Identify which cell holds the provided text, then report its (x, y) central coordinate. 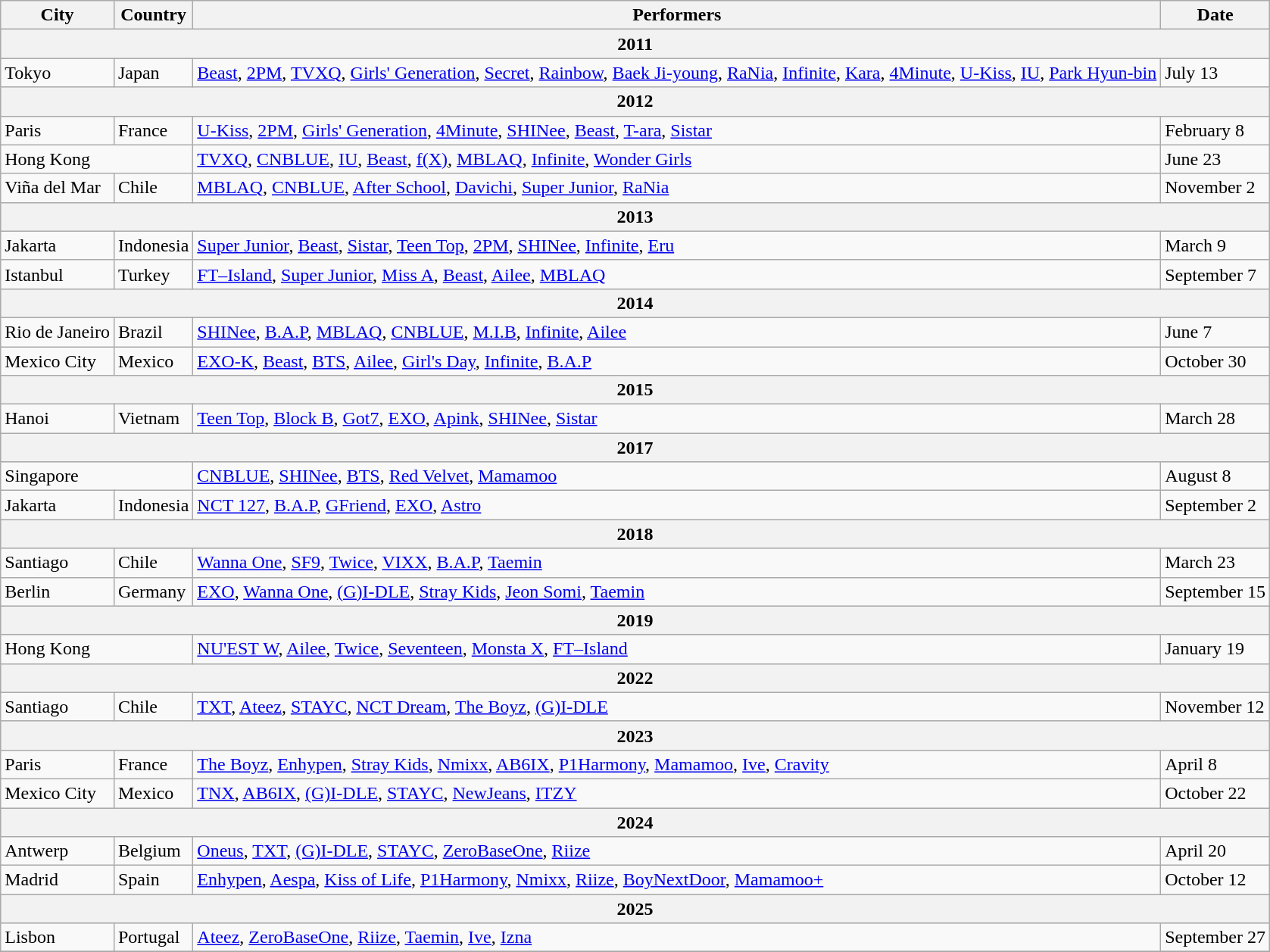
October 22 (1215, 793)
Date (1215, 15)
September 7 (1215, 274)
SHINee, B.A.P, MBLAQ, CNBLUE, M.I.B, Infinite, Ailee (677, 332)
April 20 (1215, 851)
2015 (635, 390)
June 23 (1215, 159)
2018 (635, 534)
September 27 (1215, 938)
Rio de Janeiro (58, 332)
FT–Island, Super Junior, Miss A, Beast, Ailee, MBLAQ (677, 274)
Oneus, TXT, (G)I-DLE, STAYC, ZeroBaseOne, Riize (677, 851)
TXT, Ateez, STAYC, NCT Dream, The Boyz, (G)I-DLE (677, 707)
February 8 (1215, 130)
NU'EST W, Ailee, Twice, Seventeen, Monsta X, FT–Island (677, 649)
April 8 (1215, 764)
Tokyo (58, 73)
September 15 (1215, 591)
Spain (153, 880)
Enhypen, Aespa, Kiss of Life, P1Harmony, Nmixx, Riize, BoyNextDoor, Mamamoo+ (677, 880)
November 12 (1215, 707)
March 28 (1215, 419)
Berlin (58, 591)
March 23 (1215, 563)
Ateez, ZeroBaseOne, Riize, Taemin, Ive, Izna (677, 938)
Teen Top, Block B, Got7, EXO, Apink, SHINee, Sistar (677, 419)
2013 (635, 217)
Viña del Mar (58, 188)
MBLAQ, CNBLUE, After School, Davichi, Super Junior, RaNia (677, 188)
June 7 (1215, 332)
City (58, 15)
Germany (153, 591)
January 19 (1215, 649)
Country (153, 15)
The Boyz, Enhypen, Stray Kids, Nmixx, AB6IX, P1Harmony, Mamamoo, Ive, Cravity (677, 764)
EXO, Wanna One, (G)I-DLE, Stray Kids, Jeon Somi, Taemin (677, 591)
EXO-K, Beast, BTS, Ailee, Girl's Day, Infinite, B.A.P (677, 361)
TVXQ, CNBLUE, IU, Beast, f(X), MBLAQ, Infinite, Wonder Girls (677, 159)
2012 (635, 101)
October 12 (1215, 880)
September 2 (1215, 505)
Singapore (97, 476)
Beast, 2PM, TVXQ, Girls' Generation, Secret, Rainbow, Baek Ji-young, RaNia, Infinite, Kara, 4Minute, U-Kiss, IU, Park Hyun-bin (677, 73)
November 2 (1215, 188)
Wanna One, SF9, Twice, VIXX, B.A.P, Taemin (677, 563)
2023 (635, 735)
Antwerp (58, 851)
Japan (153, 73)
Madrid (58, 880)
2014 (635, 303)
Super Junior, Beast, Sistar, Teen Top, 2PM, SHINee, Infinite, Eru (677, 245)
Lisbon (58, 938)
July 13 (1215, 73)
2024 (635, 822)
2011 (635, 44)
2019 (635, 620)
Vietnam (153, 419)
Turkey (153, 274)
March 9 (1215, 245)
August 8 (1215, 476)
2022 (635, 678)
October 30 (1215, 361)
Istanbul (58, 274)
CNBLUE, SHINee, BTS, Red Velvet, Mamamoo (677, 476)
U-Kiss, 2PM, Girls' Generation, 4Minute, SHINee, Beast, T-ara, Sistar (677, 130)
Brazil (153, 332)
Belgium (153, 851)
TNX, AB6IX, (G)I-DLE, STAYC, NewJeans, ITZY (677, 793)
NCT 127, B.A.P, GFriend, EXO, Astro (677, 505)
Performers (677, 15)
2025 (635, 909)
2017 (635, 448)
Portugal (153, 938)
Hanoi (58, 419)
